Provide the [x, y] coordinate of the cell's center where the given text is located.  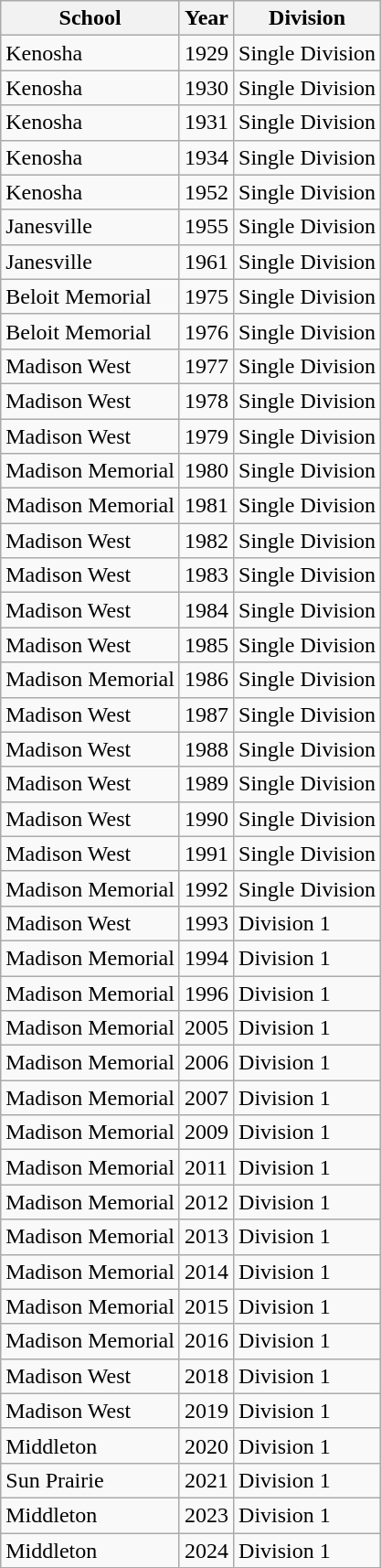
1979 [206, 436]
1934 [206, 157]
2009 [206, 1133]
1977 [206, 366]
1986 [206, 680]
1980 [206, 471]
1976 [206, 331]
2024 [206, 1551]
School [90, 18]
1984 [206, 610]
1975 [206, 296]
1931 [206, 123]
1978 [206, 401]
Year [206, 18]
2020 [206, 1445]
2019 [206, 1411]
1988 [206, 749]
2016 [206, 1341]
2015 [206, 1306]
1955 [206, 227]
1981 [206, 506]
1993 [206, 923]
1983 [206, 575]
Sun Prairie [90, 1480]
1930 [206, 88]
1990 [206, 819]
1929 [206, 53]
2005 [206, 1028]
1991 [206, 854]
1982 [206, 541]
2023 [206, 1515]
1952 [206, 192]
2013 [206, 1237]
2018 [206, 1376]
2007 [206, 1098]
2021 [206, 1480]
Division [307, 18]
2011 [206, 1167]
1994 [206, 958]
2014 [206, 1272]
1989 [206, 784]
1996 [206, 993]
2012 [206, 1202]
2006 [206, 1063]
1961 [206, 262]
1992 [206, 888]
1987 [206, 714]
1985 [206, 645]
